Search for the cell housing the specified text and yield its [X, Y] center coordinate. 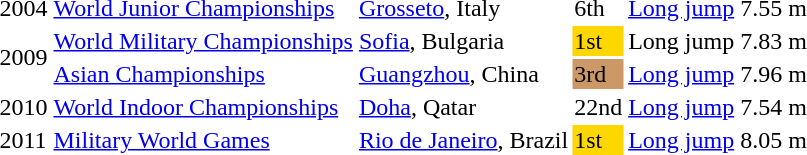
3rd [598, 74]
World Military Championships [203, 41]
Sofia, Bulgaria [463, 41]
Rio de Janeiro, Brazil [463, 140]
Military World Games [203, 140]
Doha, Qatar [463, 107]
World Indoor Championships [203, 107]
22nd [598, 107]
Asian Championships [203, 74]
Guangzhou, China [463, 74]
